Pinpoint the cell where the given text exists, returning its (X, Y) midpoint coordinate. 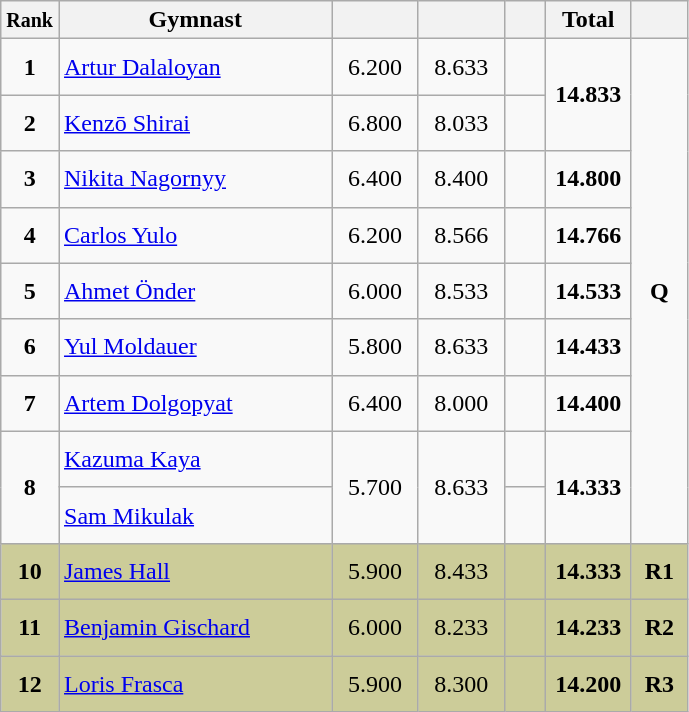
5.800 (375, 347)
14.400 (588, 403)
8.433 (461, 571)
R3 (659, 684)
8.566 (461, 235)
8.000 (461, 403)
8.300 (461, 684)
14.533 (588, 291)
8.233 (461, 627)
14.766 (588, 235)
Q (659, 292)
5.700 (375, 487)
Kenzō Shirai (195, 123)
Benjamin Gischard (195, 627)
8.533 (461, 291)
Yul Moldauer (195, 347)
8 (30, 487)
1 (30, 67)
14.233 (588, 627)
5 (30, 291)
Loris Frasca (195, 684)
2 (30, 123)
Carlos Yulo (195, 235)
4 (30, 235)
6 (30, 347)
7 (30, 403)
James Hall (195, 571)
Nikita Nagornyy (195, 179)
Gymnast (195, 20)
Total (588, 20)
10 (30, 571)
11 (30, 627)
Rank (30, 20)
14.833 (588, 95)
Ahmet Önder (195, 291)
Sam Mikulak (195, 515)
R2 (659, 627)
14.433 (588, 347)
14.200 (588, 684)
R1 (659, 571)
6.800 (375, 123)
8.400 (461, 179)
3 (30, 179)
8.033 (461, 123)
14.800 (588, 179)
Artem Dolgopyat (195, 403)
Artur Dalaloyan (195, 67)
12 (30, 684)
Kazuma Kaya (195, 459)
